Identify which cell holds the provided text, then report its (x, y) central coordinate. 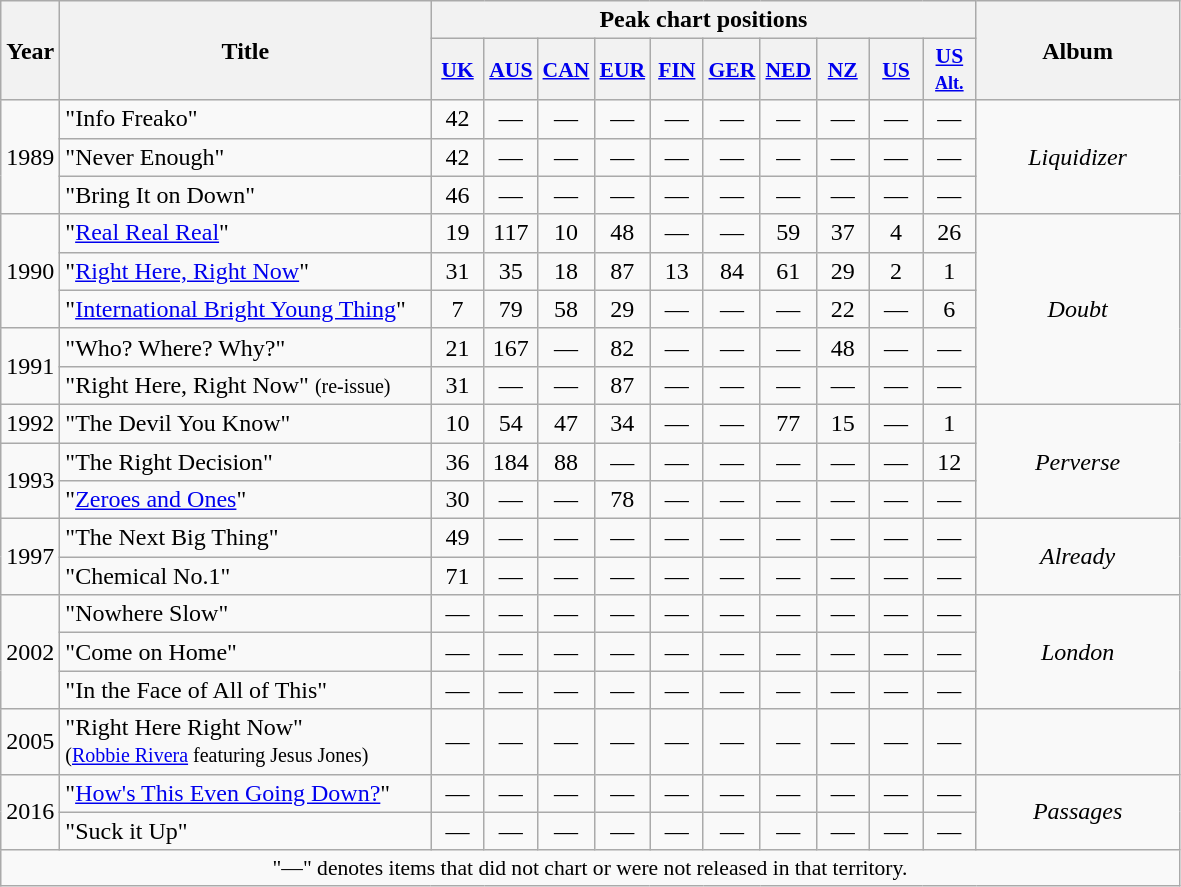
117 (510, 233)
47 (566, 423)
NED (788, 70)
"Come on Home" (246, 652)
1989 (30, 157)
1992 (30, 423)
"Right Here Right Now"(Robbie Rivera featuring Jesus Jones) (246, 742)
2005 (30, 742)
59 (788, 233)
6 (950, 309)
18 (566, 271)
AUS (510, 70)
"Suck it Up" (246, 831)
4 (896, 233)
Doubt (1078, 309)
184 (510, 461)
"Zeroes and Ones" (246, 500)
77 (788, 423)
"Right Here, Right Now" (246, 271)
"Chemical No.1" (246, 576)
1997 (30, 557)
"How's This Even Going Down?" (246, 793)
UK (458, 70)
15 (842, 423)
19 (458, 233)
NZ (842, 70)
"Bring It on Down" (246, 195)
21 (458, 347)
13 (676, 271)
22 (842, 309)
"—" denotes items that did not chart or were not released in that territory. (590, 868)
58 (566, 309)
Liquidizer (1078, 157)
"The Devil You Know" (246, 423)
12 (950, 461)
30 (458, 500)
USAlt. (950, 70)
167 (510, 347)
"International Bright Young Thing" (246, 309)
"Nowhere Slow" (246, 614)
Title (246, 50)
EUR (622, 70)
34 (622, 423)
54 (510, 423)
7 (458, 309)
"Who? Where? Why?" (246, 347)
"Info Freako" (246, 119)
84 (732, 271)
"Right Here, Right Now" (re-issue) (246, 385)
"In the Face of All of This" (246, 690)
61 (788, 271)
79 (510, 309)
26 (950, 233)
1991 (30, 366)
35 (510, 271)
London (1078, 652)
CAN (566, 70)
1993 (30, 480)
"Never Enough" (246, 157)
Already (1078, 557)
36 (458, 461)
Passages (1078, 812)
Year (30, 50)
46 (458, 195)
"The Right Decision" (246, 461)
"The Next Big Thing" (246, 538)
78 (622, 500)
49 (458, 538)
1990 (30, 271)
2016 (30, 812)
82 (622, 347)
"Real Real Real" (246, 233)
71 (458, 576)
Peak chart positions (704, 20)
88 (566, 461)
GER (732, 70)
2002 (30, 652)
US (896, 70)
2 (896, 271)
37 (842, 233)
FIN (676, 70)
Album (1078, 50)
Perverse (1078, 461)
